Capture the cell that displays the provided text and extract its (x, y) central coordinate. 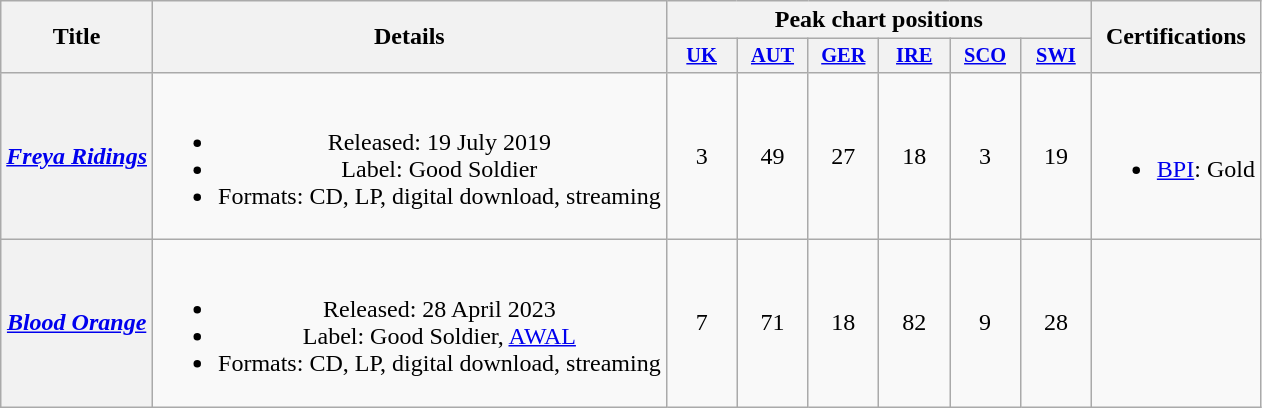
19 (1056, 156)
Title (77, 37)
49 (772, 156)
AUT (772, 56)
BPI: Gold (1176, 156)
7 (702, 324)
Details (410, 37)
SCO (986, 56)
IRE (914, 56)
Released: 19 July 2019Label: Good SoldierFormats: CD, LP, digital download, streaming (410, 156)
UK (702, 56)
Certifications (1176, 37)
Blood Orange (77, 324)
Freya Ridings (77, 156)
27 (844, 156)
71 (772, 324)
9 (986, 324)
28 (1056, 324)
Peak chart positions (878, 20)
GER (844, 56)
Released: 28 April 2023Label: Good Soldier, AWALFormats: CD, LP, digital download, streaming (410, 324)
82 (914, 324)
SWI (1056, 56)
